Search for the cell housing the specified text and yield its (x, y) center coordinate. 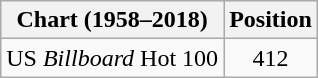
Position (271, 20)
US Billboard Hot 100 (112, 58)
412 (271, 58)
Chart (1958–2018) (112, 20)
